Return the (x, y) coordinate for the center point of the cell that contains the specified text.  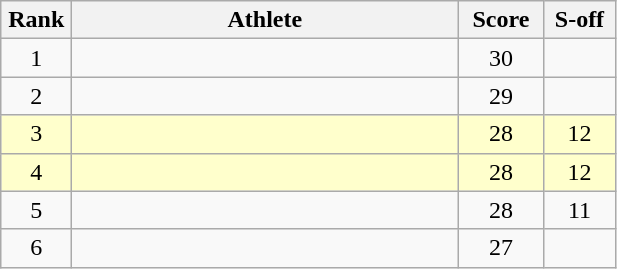
27 (501, 248)
1 (36, 58)
Athlete (265, 20)
Score (501, 20)
4 (36, 172)
Rank (36, 20)
30 (501, 58)
6 (36, 248)
2 (36, 96)
11 (580, 210)
3 (36, 134)
5 (36, 210)
S-off (580, 20)
29 (501, 96)
